Search for the cell housing the specified text and yield its [x, y] center coordinate. 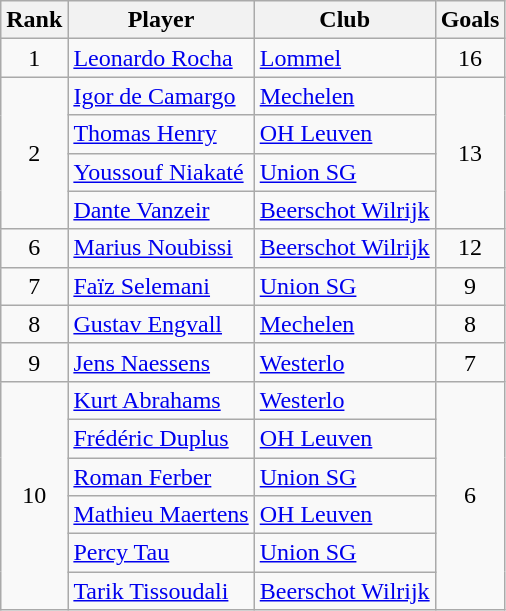
Thomas Henry [161, 134]
Roman Ferber [161, 477]
Goals [470, 20]
Kurt Abrahams [161, 400]
Youssouf Niakaté [161, 172]
Marius Noubissi [161, 248]
Gustav Engvall [161, 324]
Tarik Tissoudali [161, 591]
Club [344, 20]
Igor de Camargo [161, 96]
12 [470, 248]
Mathieu Maertens [161, 515]
Lommel [344, 58]
Dante Vanzeir [161, 210]
Faïz Selemani [161, 286]
1 [34, 58]
13 [470, 153]
Leonardo Rocha [161, 58]
Jens Naessens [161, 362]
Percy Tau [161, 553]
16 [470, 58]
Rank [34, 20]
10 [34, 495]
Player [161, 20]
Frédéric Duplus [161, 438]
2 [34, 153]
